Extract the [X, Y] coordinate from the center of the cell holding the provided text.  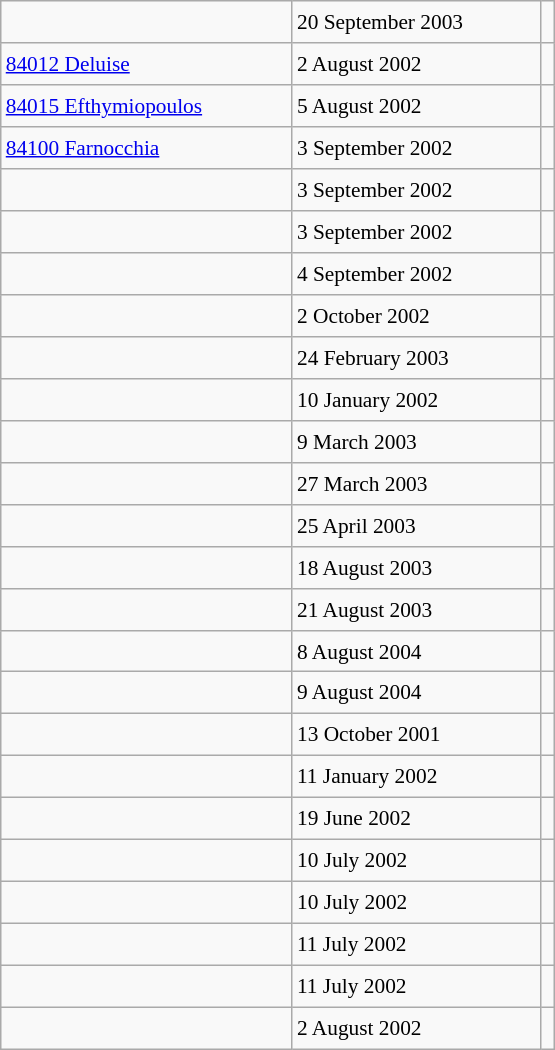
84015 Efthymiopoulos [146, 106]
18 August 2003 [416, 567]
9 August 2004 [416, 693]
13 October 2001 [416, 735]
84012 Deluise [146, 64]
21 August 2003 [416, 609]
4 September 2002 [416, 274]
19 June 2002 [416, 819]
11 January 2002 [416, 777]
10 January 2002 [416, 399]
24 February 2003 [416, 358]
5 August 2002 [416, 106]
2 October 2002 [416, 316]
84100 Farnocchia [146, 148]
9 March 2003 [416, 441]
27 March 2003 [416, 483]
8 August 2004 [416, 651]
20 September 2003 [416, 22]
25 April 2003 [416, 525]
